Determine the (X, Y) coordinate at the center of the cell enclosing the given text.  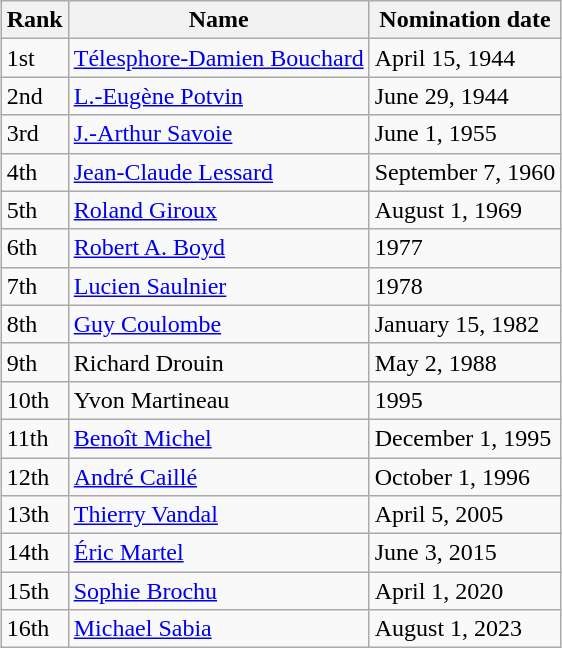
2nd (34, 96)
December 1, 1995 (465, 438)
12th (34, 477)
1st (34, 58)
3rd (34, 134)
1978 (465, 286)
May 2, 1988 (465, 362)
15th (34, 591)
April 15, 1944 (465, 58)
1977 (465, 248)
1995 (465, 400)
September 7, 1960 (465, 172)
Nomination date (465, 20)
Name (218, 20)
11th (34, 438)
Rank (34, 20)
June 1, 1955 (465, 134)
7th (34, 286)
January 15, 1982 (465, 324)
Télesphore-Damien Bouchard (218, 58)
J.-Arthur Savoie (218, 134)
Éric Martel (218, 553)
9th (34, 362)
October 1, 1996 (465, 477)
Robert A. Boyd (218, 248)
Benoît Michel (218, 438)
Thierry Vandal (218, 515)
Roland Giroux (218, 210)
Sophie Brochu (218, 591)
Michael Sabia (218, 629)
16th (34, 629)
August 1, 1969 (465, 210)
4th (34, 172)
Richard Drouin (218, 362)
8th (34, 324)
Guy Coulombe (218, 324)
Lucien Saulnier (218, 286)
Jean-Claude Lessard (218, 172)
April 1, 2020 (465, 591)
June 29, 1944 (465, 96)
6th (34, 248)
L.-Eugène Potvin (218, 96)
10th (34, 400)
5th (34, 210)
André Caillé (218, 477)
April 5, 2005 (465, 515)
August 1, 2023 (465, 629)
Yvon Martineau (218, 400)
13th (34, 515)
June 3, 2015 (465, 553)
14th (34, 553)
